Return (x, y) of the center of cell containing provided text 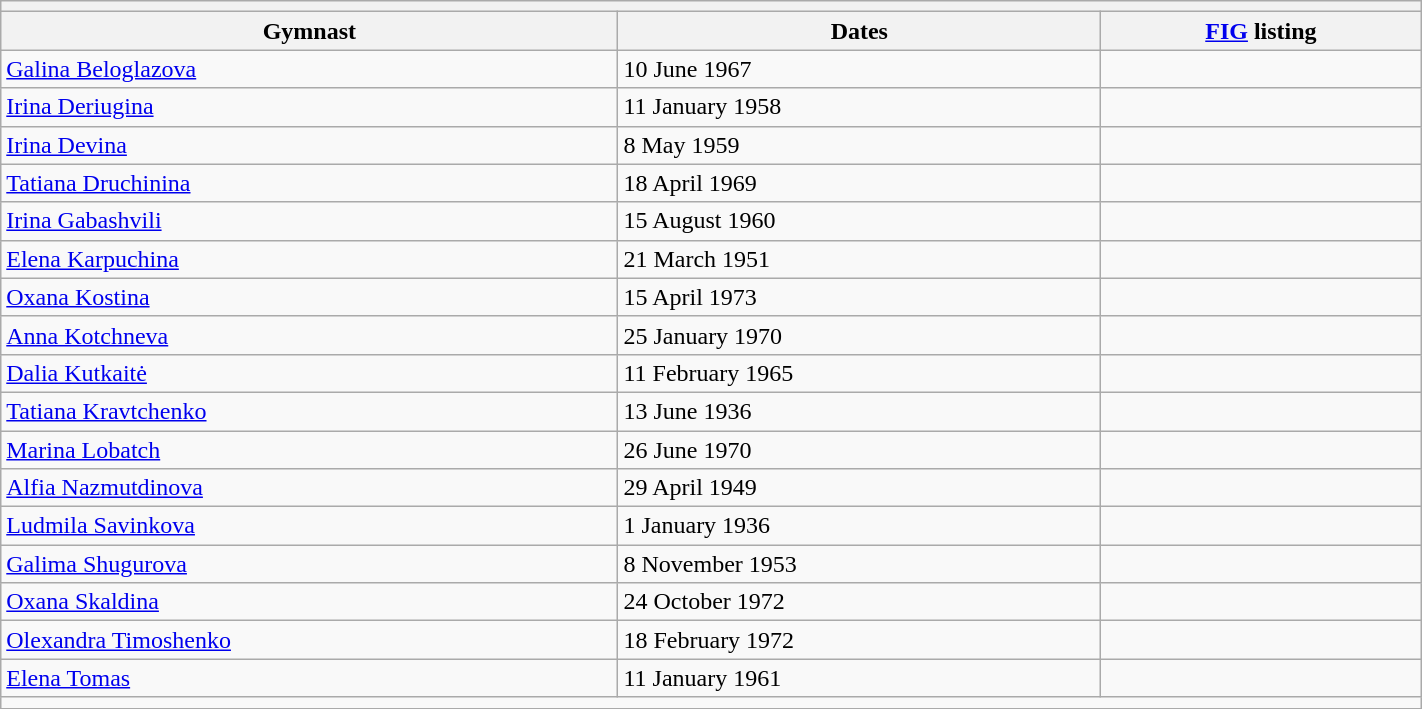
Irina Devina (310, 145)
Galima Shugurova (310, 564)
Oxana Kostina (310, 297)
Dates (860, 31)
FIG listing (1262, 31)
11 January 1961 (860, 678)
Alfia Nazmutdinova (310, 488)
Olexandra Timoshenko (310, 640)
8 May 1959 (860, 145)
Ludmila Savinkova (310, 526)
Marina Lobatch (310, 449)
21 March 1951 (860, 259)
Irina Gabashvili (310, 221)
Tatiana Kravtchenko (310, 411)
Elena Karpuchina (310, 259)
11 February 1965 (860, 373)
24 October 1972 (860, 602)
10 June 1967 (860, 69)
1 January 1936 (860, 526)
Elena Tomas (310, 678)
Irina Deriugina (310, 107)
Anna Kotchneva (310, 335)
15 April 1973 (860, 297)
18 February 1972 (860, 640)
13 June 1936 (860, 411)
Tatiana Druchinina (310, 183)
15 August 1960 (860, 221)
29 April 1949 (860, 488)
Galina Beloglazova (310, 69)
Gymnast (310, 31)
18 April 1969 (860, 183)
11 January 1958 (860, 107)
26 June 1970 (860, 449)
25 January 1970 (860, 335)
Oxana Skaldina (310, 602)
Dalia Kutkaitė (310, 373)
8 November 1953 (860, 564)
